Output the [X, Y] coordinate of the center of the cell containing the given text.  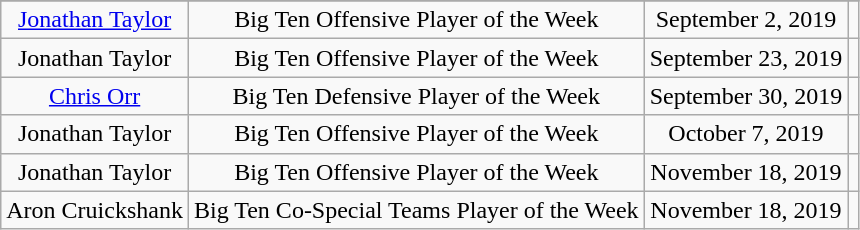
Chris Orr [95, 96]
September 2, 2019 [746, 20]
Big Ten Defensive Player of the Week [416, 96]
September 30, 2019 [746, 96]
October 7, 2019 [746, 134]
September 23, 2019 [746, 58]
Aron Cruickshank [95, 210]
Big Ten Co-Special Teams Player of the Week [416, 210]
